Search for the cell housing the specified text and yield its [X, Y] center coordinate. 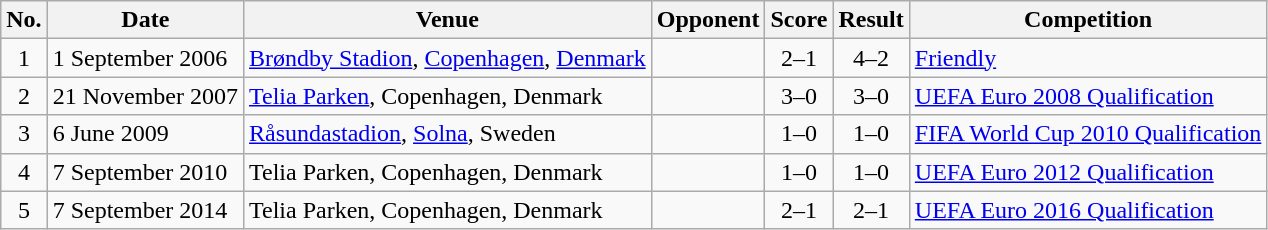
6 June 2009 [145, 134]
Brøndby Stadion, Copenhagen, Denmark [448, 58]
21 November 2007 [145, 96]
5 [24, 210]
7 September 2014 [145, 210]
1 September 2006 [145, 58]
7 September 2010 [145, 172]
FIFA World Cup 2010 Qualification [1088, 134]
Opponent [708, 20]
Date [145, 20]
No. [24, 20]
Result [871, 20]
UEFA Euro 2008 Qualification [1088, 96]
1 [24, 58]
Råsundastadion, Solna, Sweden [448, 134]
4 [24, 172]
3 [24, 134]
2 [24, 96]
Friendly [1088, 58]
Venue [448, 20]
Score [799, 20]
4–2 [871, 58]
UEFA Euro 2016 Qualification [1088, 210]
Competition [1088, 20]
UEFA Euro 2012 Qualification [1088, 172]
